Detect which cell encompasses the target text, then output its [X, Y] center coordinate. 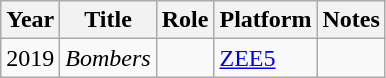
Platform [266, 20]
Title [108, 20]
2019 [30, 58]
Notes [351, 20]
Role [185, 20]
Year [30, 20]
Bombers [108, 58]
ZEE5 [266, 58]
